Scan for the cell matching the given text and deliver its [X, Y] coordinate at center. 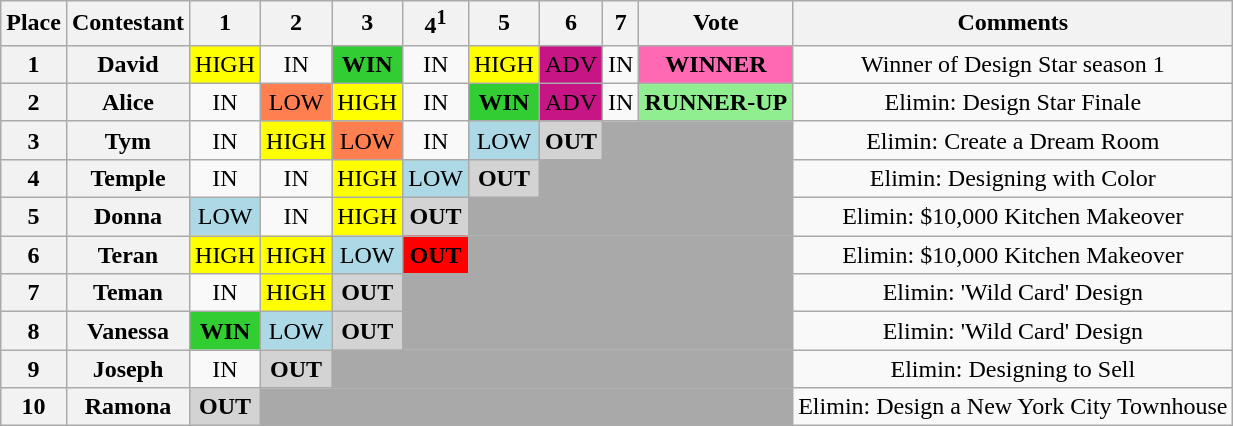
Tym [128, 140]
Vanessa [128, 331]
Elimin: Designing to Sell [1013, 369]
Place [34, 24]
Teman [128, 293]
10 [34, 407]
Contestant [128, 24]
Vote [716, 24]
Joseph [128, 369]
WINNER [716, 64]
Alice [128, 102]
Elimin: Design a New York City Townhouse [1013, 407]
Ramona [128, 407]
Winner of Design Star season 1 [1013, 64]
Elimin: Create a Dream Room [1013, 140]
Comments [1013, 24]
Donna [128, 217]
Elimin: Designing with Color [1013, 178]
Elimin: Design Star Finale [1013, 102]
8 [34, 331]
Temple [128, 178]
Teran [128, 255]
9 [34, 369]
41 [436, 24]
RUNNER-UP [716, 102]
4 [34, 178]
David [128, 64]
